Find where the given text appears and provide that cell's center as [x, y] coordinate. 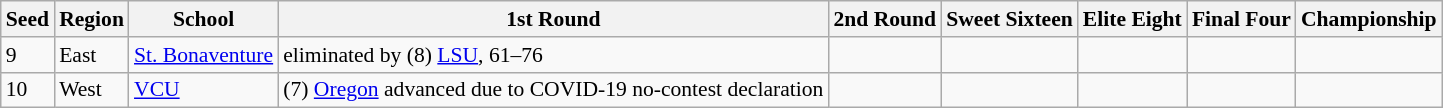
East [92, 55]
School [204, 19]
VCU [204, 90]
10 [28, 90]
Championship [1369, 19]
Sweet Sixteen [1010, 19]
Region [92, 19]
(7) Oregon advanced due to COVID-19 no-contest declaration [553, 90]
Seed [28, 19]
1st Round [553, 19]
West [92, 90]
Final Four [1242, 19]
eliminated by (8) LSU, 61–76 [553, 55]
St. Bonaventure [204, 55]
9 [28, 55]
2nd Round [884, 19]
Elite Eight [1132, 19]
